Output the [X, Y] coordinate of the center of the cell containing the given text.  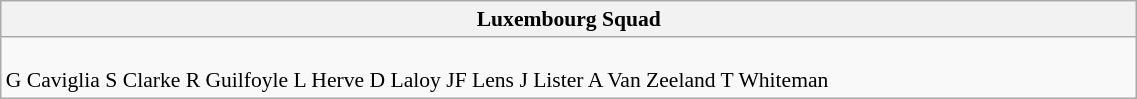
G Caviglia S Clarke R Guilfoyle L Herve D Laloy JF Lens J Lister A Van Zeeland T Whiteman [569, 68]
Luxembourg Squad [569, 19]
